Output the [X, Y] coordinate of the center of the cell containing the given text.  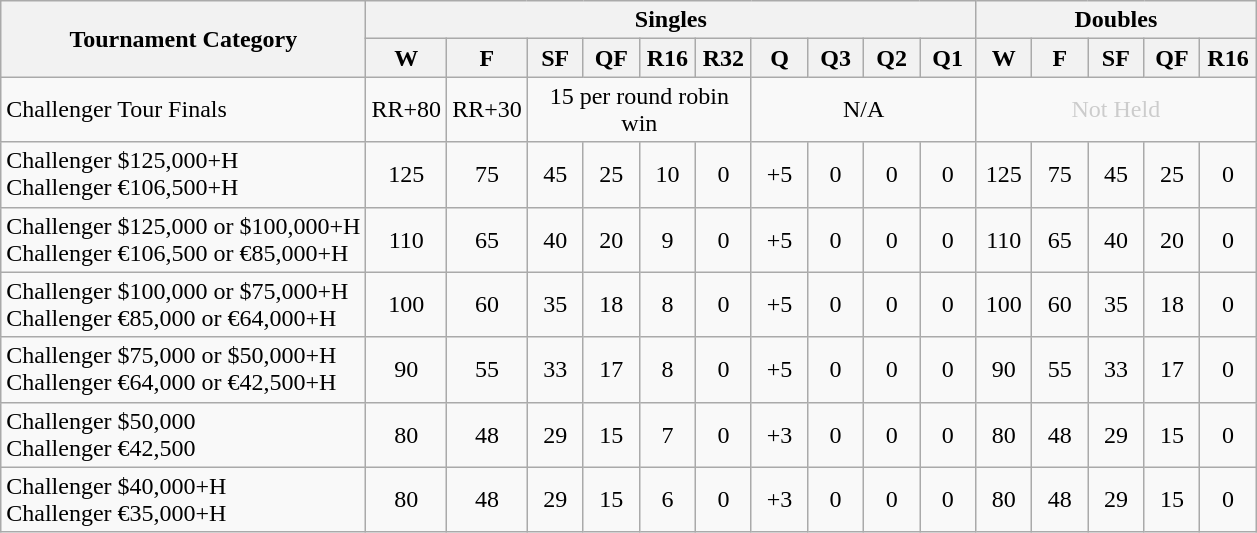
7 [667, 434]
RR+80 [406, 110]
Challenger $100,000 or $75,000+HChallenger €85,000 or €64,000+H [184, 304]
Challenger $50,000 Challenger €42,500 [184, 434]
Challenger Tour Finals [184, 110]
Singles [671, 20]
Q2 [892, 58]
R32 [723, 58]
Challenger $75,000 or $50,000+HChallenger €64,000 or €42,500+H [184, 370]
Challenger $125,000 or $100,000+HChallenger €106,500 or €85,000+H [184, 240]
10 [667, 174]
Challenger $125,000+H Challenger €106,500+H [184, 174]
15 per round robin win [639, 110]
RR+30 [488, 110]
Not Held [1116, 110]
N/A [863, 110]
Q [779, 58]
6 [667, 500]
Challenger $40,000+H Challenger €35,000+H [184, 500]
Q3 [836, 58]
Tournament Category [184, 39]
Q1 [948, 58]
Doubles [1116, 20]
9 [667, 240]
